From the cell containing the given text, extract its center point as [X, Y] coordinate. 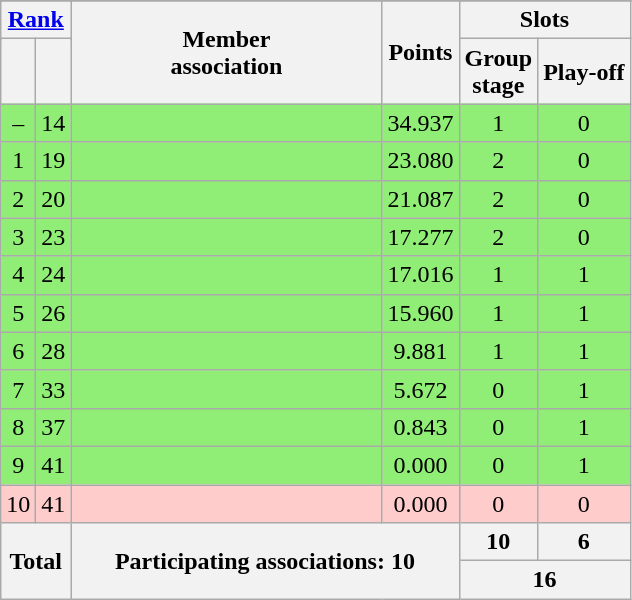
0.843 [420, 427]
Slots [544, 20]
8 [18, 427]
21.087 [420, 199]
17.277 [420, 237]
Groupstage [498, 72]
5 [18, 313]
Total [36, 561]
14 [54, 123]
26 [54, 313]
Play-off [584, 72]
23.080 [420, 161]
4 [18, 275]
37 [54, 427]
24 [54, 275]
7 [18, 389]
17.016 [420, 275]
19 [54, 161]
9 [18, 465]
Points [420, 52]
Rank [36, 20]
– [18, 123]
5.672 [420, 389]
9.881 [420, 351]
33 [54, 389]
3 [18, 237]
16 [544, 580]
Memberassociation [226, 52]
15.960 [420, 313]
28 [54, 351]
Participating associations: 10 [265, 561]
20 [54, 199]
34.937 [420, 123]
23 [54, 237]
